From the cell containing the given text, extract its center point as [X, Y] coordinate. 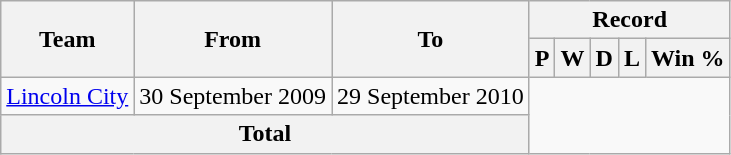
Team [68, 39]
Record [630, 20]
D [604, 58]
Lincoln City [68, 96]
W [572, 58]
30 September 2009 [233, 96]
Total [265, 134]
From [233, 39]
Win % [688, 58]
To [431, 39]
L [632, 58]
P [542, 58]
29 September 2010 [431, 96]
